Provide the (X, Y) coordinate of the cell's center where the given text is located.  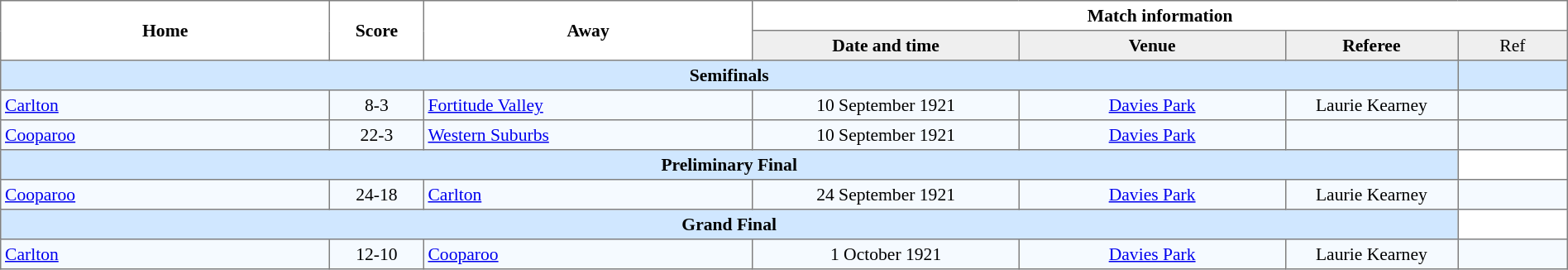
Home (165, 31)
24-18 (377, 195)
1 October 1921 (886, 254)
Date and time (886, 46)
22-3 (377, 135)
Preliminary Final (729, 165)
Grand Final (729, 224)
Venue (1152, 46)
Away (588, 31)
Score (377, 31)
Semifinals (729, 75)
24 September 1921 (886, 195)
Western Suburbs (588, 135)
Match information (1159, 16)
8-3 (377, 105)
Ref (1513, 46)
Referee (1371, 46)
12-10 (377, 254)
Fortitude Valley (588, 105)
